Find where the given text appears and provide that cell's center as [x, y] coordinate. 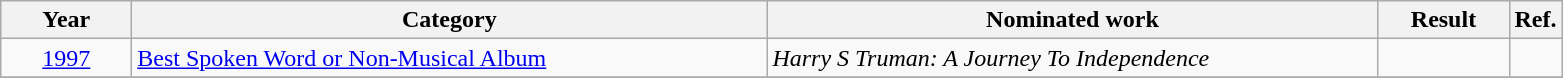
Category [450, 20]
Best Spoken Word or Non-Musical Album [450, 58]
Harry S Truman: A Journey To Independence [1072, 58]
Ref. [1536, 20]
Year [66, 20]
Nominated work [1072, 20]
1997 [66, 58]
Result [1444, 20]
